Output the [X, Y] coordinate of the center of the cell containing the given text.  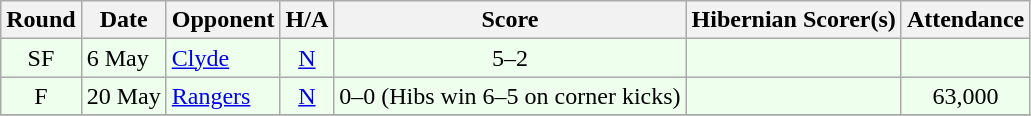
5–2 [510, 58]
Hibernian Scorer(s) [794, 20]
F [41, 96]
Attendance [965, 20]
20 May [124, 96]
Clyde [223, 58]
Score [510, 20]
6 May [124, 58]
0–0 (Hibs win 6–5 on corner kicks) [510, 96]
Round [41, 20]
SF [41, 58]
Rangers [223, 96]
Date [124, 20]
Opponent [223, 20]
H/A [307, 20]
63,000 [965, 96]
